Determine the (x, y) coordinate at the center of the cell enclosing the given text.  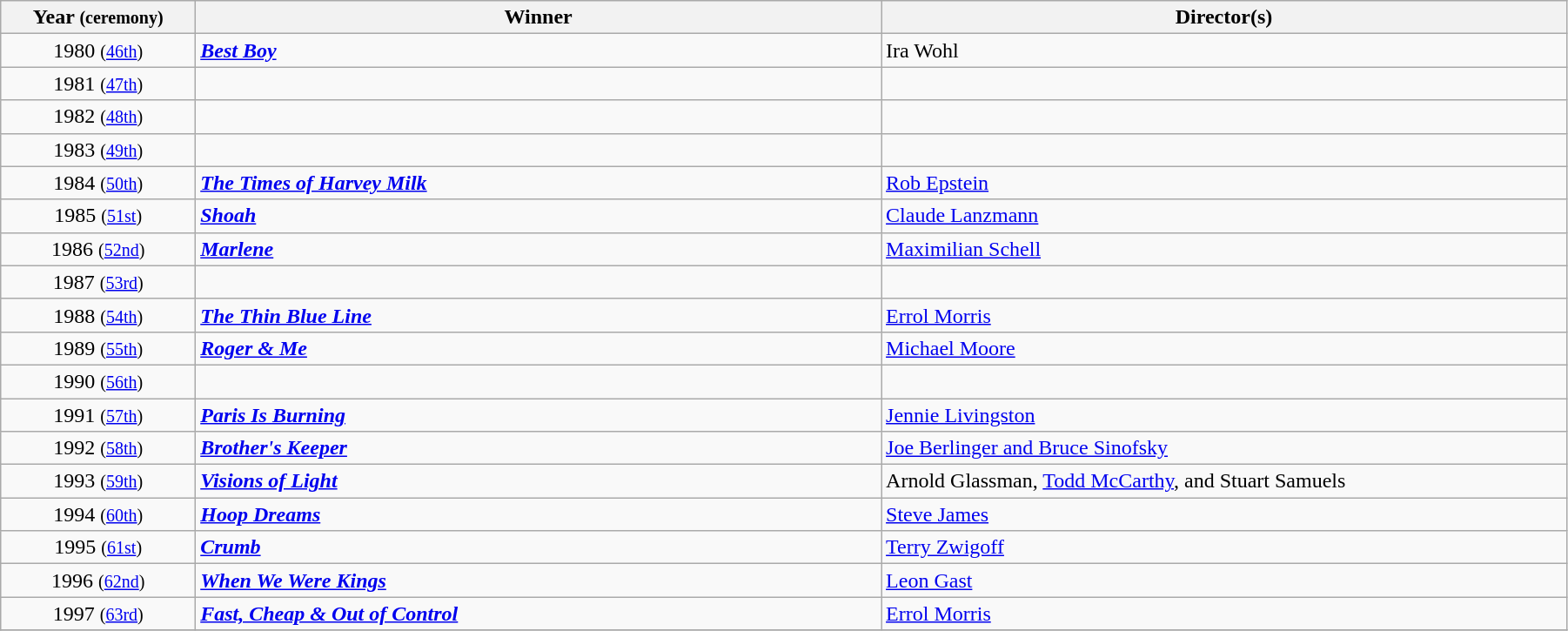
1993 (59th) (98, 481)
1980 (46th) (98, 50)
1983 (49th) (98, 150)
1984 (50th) (98, 183)
Crumb (539, 547)
1997 (63rd) (98, 614)
Paris Is Burning (539, 415)
Arnold Glassman, Todd McCarthy, and Stuart Samuels (1224, 481)
1989 (55th) (98, 348)
1982 (48th) (98, 117)
1987 (53rd) (98, 282)
Jennie Livingston (1224, 415)
Director(s) (1224, 17)
Winner (539, 17)
1996 (62nd) (98, 581)
1985 (51st) (98, 216)
Leon Gast (1224, 581)
Rob Epstein (1224, 183)
When We Were Kings (539, 581)
1995 (61st) (98, 547)
Best Boy (539, 50)
1986 (52nd) (98, 249)
Terry Zwigoff (1224, 547)
Roger & Me (539, 348)
Shoah (539, 216)
1994 (60th) (98, 514)
1990 (56th) (98, 381)
Hoop Dreams (539, 514)
1988 (54th) (98, 315)
Ira Wohl (1224, 50)
1992 (58th) (98, 448)
Brother's Keeper (539, 448)
The Times of Harvey Milk (539, 183)
Steve James (1224, 514)
Claude Lanzmann (1224, 216)
Fast, Cheap & Out of Control (539, 614)
Joe Berlinger and Bruce Sinofsky (1224, 448)
1981 (47th) (98, 84)
The Thin Blue Line (539, 315)
Year (ceremony) (98, 17)
Maximilian Schell (1224, 249)
1991 (57th) (98, 415)
Marlene (539, 249)
Michael Moore (1224, 348)
Visions of Light (539, 481)
